Extract the (X, Y) coordinate from the center of the cell holding the provided text.  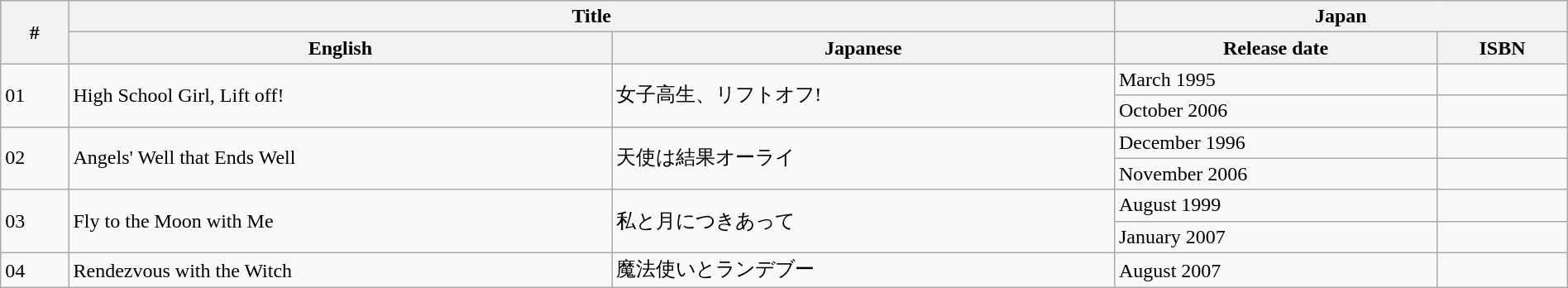
March 1995 (1275, 79)
January 2007 (1275, 237)
天使は結果オーライ (863, 158)
女子高生、リフトオフ! (863, 95)
私と月につきあって (863, 221)
02 (35, 158)
High School Girl, Lift off! (341, 95)
Japanese (863, 48)
August 2007 (1275, 270)
Japan (1341, 17)
Title (591, 17)
November 2006 (1275, 174)
English (341, 48)
03 (35, 221)
Angels' Well that Ends Well (341, 158)
ISBN (1502, 48)
October 2006 (1275, 111)
# (35, 32)
Release date (1275, 48)
December 1996 (1275, 142)
August 1999 (1275, 205)
04 (35, 270)
Rendezvous with the Witch (341, 270)
01 (35, 95)
Fly to the Moon with Me (341, 221)
魔法使いとランデブー (863, 270)
